Identify which cell holds the provided text, then report its [X, Y] central coordinate. 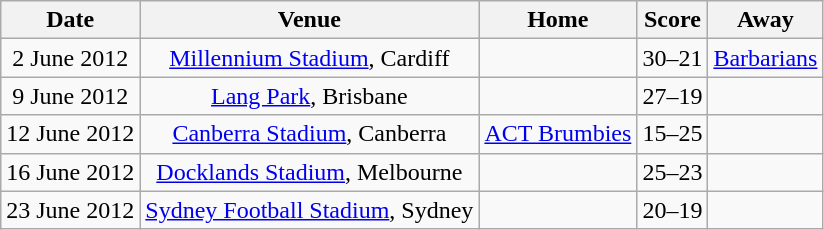
23 June 2012 [70, 210]
27–19 [672, 96]
Home [558, 20]
2 June 2012 [70, 58]
Away [766, 20]
12 June 2012 [70, 134]
Score [672, 20]
20–19 [672, 210]
Barbarians [766, 58]
15–25 [672, 134]
30–21 [672, 58]
9 June 2012 [70, 96]
Canberra Stadium, Canberra [310, 134]
16 June 2012 [70, 172]
Lang Park, Brisbane [310, 96]
Docklands Stadium, Melbourne [310, 172]
Venue [310, 20]
25–23 [672, 172]
Date [70, 20]
Millennium Stadium, Cardiff [310, 58]
Sydney Football Stadium, Sydney [310, 210]
ACT Brumbies [558, 134]
